Return [X, Y] of the center of cell containing provided text 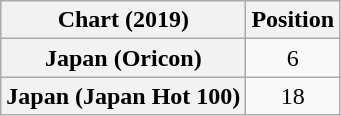
6 [293, 58]
Japan (Japan Hot 100) [124, 96]
Position [293, 20]
18 [293, 96]
Japan (Oricon) [124, 58]
Chart (2019) [124, 20]
